Locate the cell with the specified text and output its [X, Y] center coordinate. 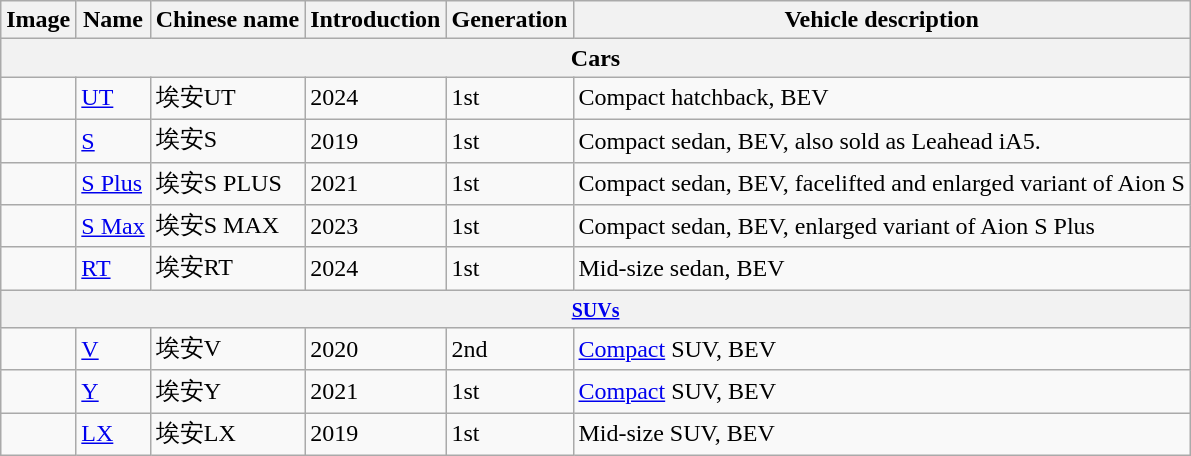
Y [113, 392]
Compact sedan, BEV, enlarged variant of Aion S Plus [882, 226]
Cars [596, 58]
Chinese name [227, 20]
S Max [113, 226]
Compact hatchback, BEV [882, 98]
LX [113, 434]
2020 [376, 350]
埃安S PLUS [227, 184]
埃安LX [227, 434]
埃安V [227, 350]
埃安S MAX [227, 226]
2023 [376, 226]
Introduction [376, 20]
Generation [510, 20]
Compact sedan, BEV, facelifted and enlarged variant of Aion S [882, 184]
Mid-size sedan, BEV [882, 268]
S [113, 140]
Vehicle description [882, 20]
Name [113, 20]
埃安RT [227, 268]
埃安Y [227, 392]
RT [113, 268]
2nd [510, 350]
Mid-size SUV, BEV [882, 434]
S Plus [113, 184]
V [113, 350]
Image [38, 20]
埃安S [227, 140]
UT [113, 98]
Compact sedan, BEV, also sold as Leahead iA5. [882, 140]
SUVs [596, 309]
埃安UT [227, 98]
